Extract the [x, y] coordinate from the center of the cell holding the provided text.  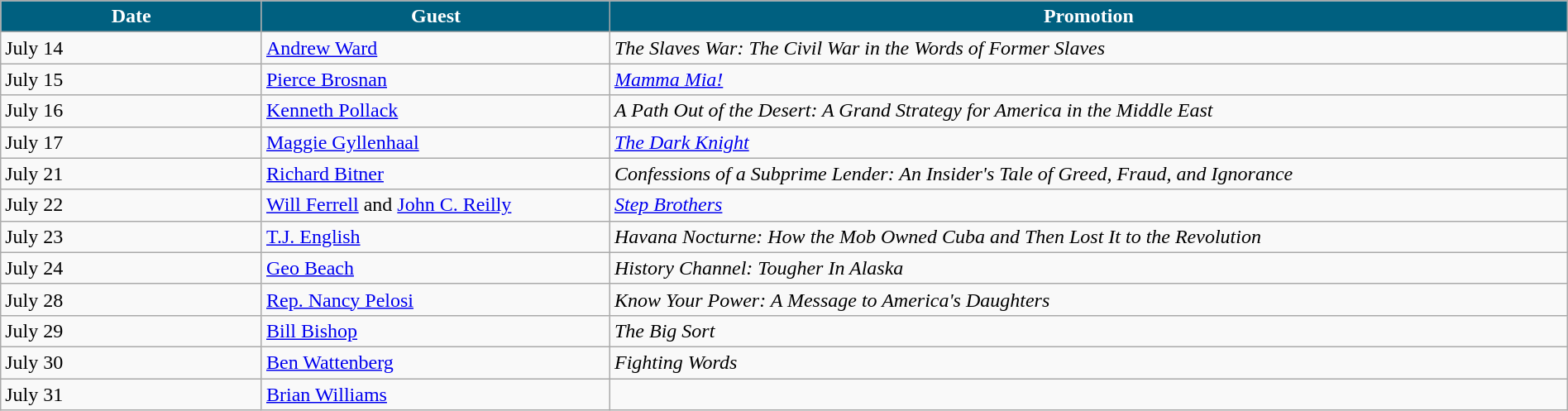
Mamma Mia! [1088, 79]
July 17 [131, 142]
July 23 [131, 237]
The Big Sort [1088, 331]
A Path Out of the Desert: A Grand Strategy for America in the Middle East [1088, 111]
Brian Williams [435, 394]
Guest [435, 17]
The Dark Knight [1088, 142]
July 16 [131, 111]
Maggie Gyllenhaal [435, 142]
Andrew Ward [435, 48]
T.J. English [435, 237]
Bill Bishop [435, 331]
Havana Nocturne: How the Mob Owned Cuba and Then Lost It to the Revolution [1088, 237]
Know Your Power: A Message to America's Daughters [1088, 299]
Pierce Brosnan [435, 79]
Step Brothers [1088, 205]
Geo Beach [435, 268]
Rep. Nancy Pelosi [435, 299]
Richard Bitner [435, 174]
July 28 [131, 299]
The Slaves War: The Civil War in the Words of Former Slaves [1088, 48]
July 29 [131, 331]
Confessions of a Subprime Lender: An Insider's Tale of Greed, Fraud, and Ignorance [1088, 174]
July 14 [131, 48]
Will Ferrell and John C. Reilly [435, 205]
July 31 [131, 394]
Promotion [1088, 17]
Kenneth Pollack [435, 111]
July 21 [131, 174]
History Channel: Tougher In Alaska [1088, 268]
Fighting Words [1088, 362]
July 15 [131, 79]
Ben Wattenberg [435, 362]
July 24 [131, 268]
July 22 [131, 205]
Date [131, 17]
July 30 [131, 362]
